Search for the cell housing the specified text and yield its (x, y) center coordinate. 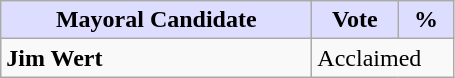
Acclaimed (383, 58)
Vote (355, 20)
Jim Wert (156, 58)
% (426, 20)
Mayoral Candidate (156, 20)
